Find where the given text appears and provide that cell's center as [x, y] coordinate. 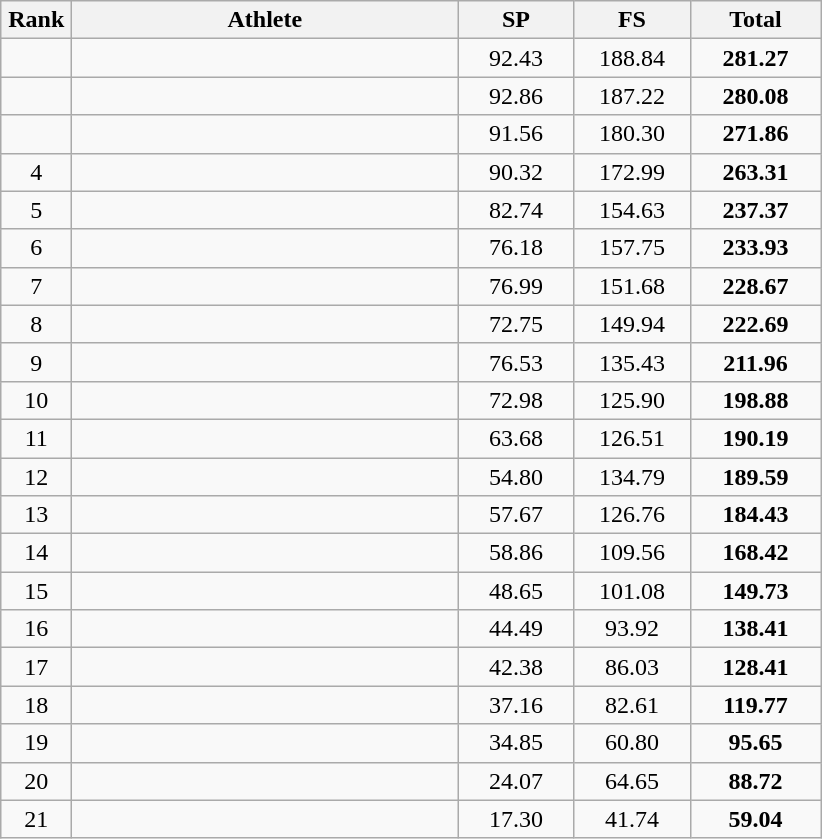
60.80 [632, 743]
180.30 [632, 134]
14 [36, 553]
37.16 [516, 705]
17.30 [516, 819]
154.63 [632, 210]
125.90 [632, 400]
16 [36, 629]
64.65 [632, 781]
17 [36, 667]
280.08 [756, 96]
7 [36, 286]
9 [36, 362]
12 [36, 477]
187.22 [632, 96]
11 [36, 438]
281.27 [756, 58]
151.68 [632, 286]
198.88 [756, 400]
54.80 [516, 477]
8 [36, 324]
34.85 [516, 743]
189.59 [756, 477]
6 [36, 248]
58.86 [516, 553]
15 [36, 591]
76.99 [516, 286]
95.65 [756, 743]
86.03 [632, 667]
172.99 [632, 172]
5 [36, 210]
76.53 [516, 362]
126.51 [632, 438]
FS [632, 20]
263.31 [756, 172]
59.04 [756, 819]
211.96 [756, 362]
184.43 [756, 515]
134.79 [632, 477]
4 [36, 172]
190.19 [756, 438]
149.73 [756, 591]
Total [756, 20]
90.32 [516, 172]
SP [516, 20]
271.86 [756, 134]
21 [36, 819]
10 [36, 400]
18 [36, 705]
Rank [36, 20]
88.72 [756, 781]
92.43 [516, 58]
119.77 [756, 705]
42.38 [516, 667]
149.94 [632, 324]
76.18 [516, 248]
168.42 [756, 553]
19 [36, 743]
233.93 [756, 248]
128.41 [756, 667]
126.76 [632, 515]
24.07 [516, 781]
Athlete [265, 20]
109.56 [632, 553]
101.08 [632, 591]
228.67 [756, 286]
82.74 [516, 210]
92.86 [516, 96]
135.43 [632, 362]
157.75 [632, 248]
72.98 [516, 400]
57.67 [516, 515]
138.41 [756, 629]
63.68 [516, 438]
222.69 [756, 324]
237.37 [756, 210]
48.65 [516, 591]
82.61 [632, 705]
72.75 [516, 324]
93.92 [632, 629]
188.84 [632, 58]
20 [36, 781]
41.74 [632, 819]
91.56 [516, 134]
44.49 [516, 629]
13 [36, 515]
